Extract the (x, y) coordinate from the center of the cell holding the provided text.  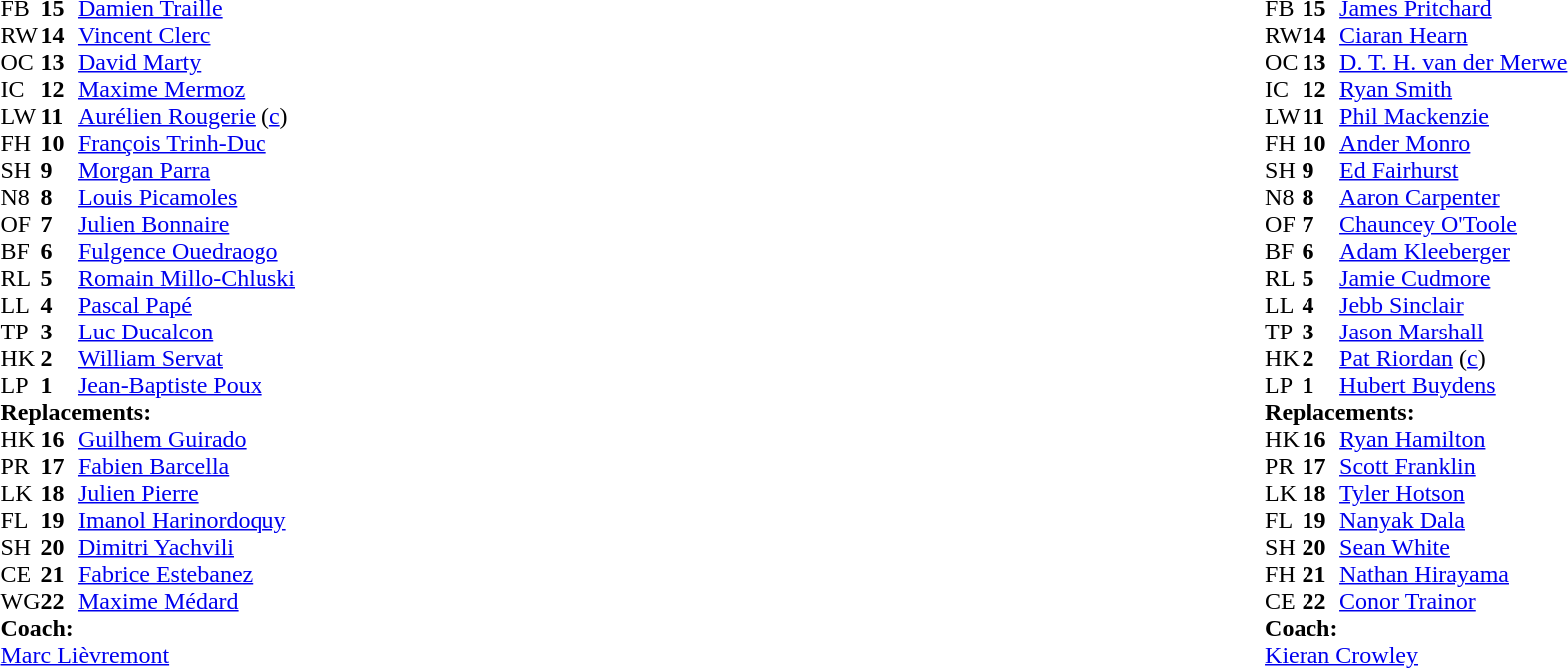
Jebb Sinclair (1453, 306)
Jamie Cudmore (1453, 278)
Tyler Hotson (1453, 493)
Luc Ducalcon (187, 332)
Vincent Clerc (187, 36)
Hubert Buydens (1453, 385)
Kieran Crowley (1415, 655)
Julien Bonnaire (187, 224)
William Servat (187, 359)
Phil Mackenzie (1453, 116)
Fabrice Estebanez (187, 575)
Fulgence Ouedraogo (187, 252)
Marc Lièvremont (148, 655)
Aaron Carpenter (1453, 198)
Ryan Hamilton (1453, 439)
Ander Monro (1453, 144)
Ed Fairhurst (1453, 170)
François Trinh-Duc (187, 144)
Ryan Smith (1453, 90)
Pat Riordan (c) (1453, 359)
WG (20, 601)
Maxime Médard (187, 601)
Julien Pierre (187, 493)
Morgan Parra (187, 170)
Maxime Mermoz (187, 90)
Guilhem Guirado (187, 439)
Nathan Hirayama (1453, 575)
David Marty (187, 62)
D. T. H. van der Merwe (1453, 62)
Imanol Harinordoquy (187, 521)
Ciaran Hearn (1453, 36)
Adam Kleeberger (1453, 252)
Nanyak Dala (1453, 521)
Aurélien Rougerie (c) (187, 116)
Sean White (1453, 547)
Fabien Barcella (187, 467)
Chauncey O'Toole (1453, 224)
Scott Franklin (1453, 467)
Conor Trainor (1453, 601)
Dimitri Yachvili (187, 547)
Pascal Papé (187, 306)
Romain Millo-Chluski (187, 278)
Jean-Baptiste Poux (187, 385)
Louis Picamoles (187, 198)
Jason Marshall (1453, 332)
